Search for the cell housing the specified text and yield its [x, y] center coordinate. 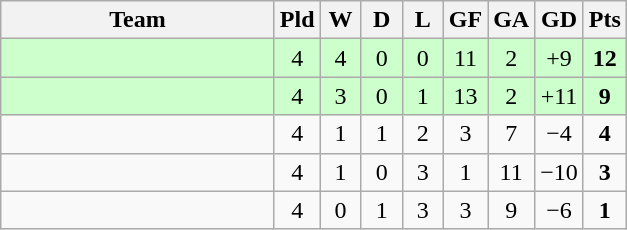
W [340, 20]
−4 [560, 134]
Pld [297, 20]
13 [465, 96]
GF [465, 20]
+9 [560, 58]
GD [560, 20]
D [382, 20]
12 [604, 58]
7 [512, 134]
GA [512, 20]
L [422, 20]
−10 [560, 172]
Team [138, 20]
Pts [604, 20]
+11 [560, 96]
−6 [560, 210]
